Output the [X, Y] coordinate of the center of the cell containing the given text.  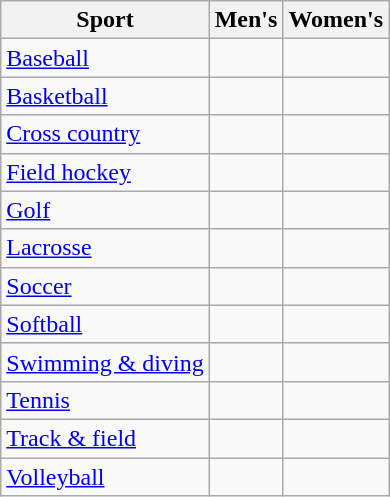
Volleyball [105, 477]
Women's [336, 20]
Cross country [105, 134]
Basketball [105, 96]
Men's [246, 20]
Baseball [105, 58]
Softball [105, 324]
Track & field [105, 438]
Swimming & diving [105, 362]
Lacrosse [105, 248]
Soccer [105, 286]
Sport [105, 20]
Tennis [105, 400]
Field hockey [105, 172]
Golf [105, 210]
